From the cell containing the given text, extract its center point as (x, y) coordinate. 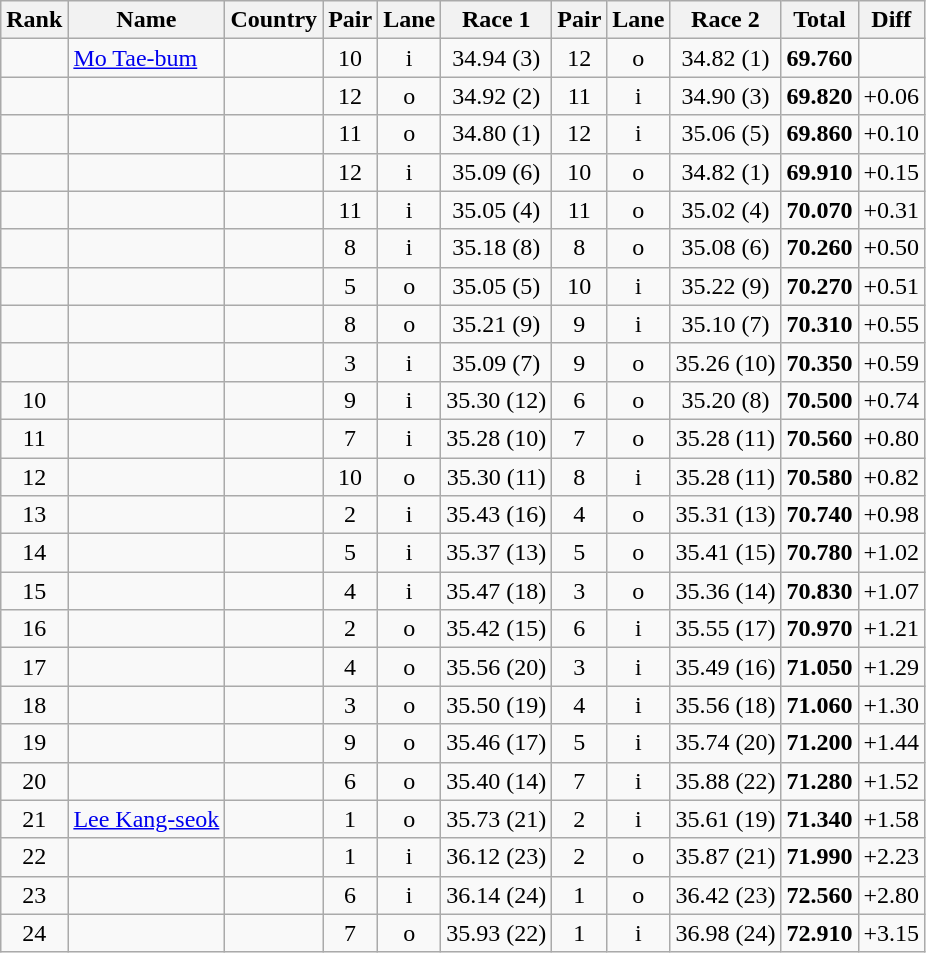
70.560 (820, 438)
71.200 (820, 743)
35.09 (6) (496, 172)
Rank (34, 20)
+2.80 (892, 895)
+1.02 (892, 553)
+1.07 (892, 591)
19 (34, 743)
36.14 (24) (496, 895)
70.780 (820, 553)
70.500 (820, 400)
70.740 (820, 515)
71.280 (820, 781)
35.40 (14) (496, 781)
+1.21 (892, 629)
35.06 (5) (726, 134)
70.270 (820, 286)
17 (34, 667)
+0.80 (892, 438)
35.43 (16) (496, 515)
+0.50 (892, 248)
+0.06 (892, 96)
35.37 (13) (496, 553)
36.42 (23) (726, 895)
+0.31 (892, 210)
35.21 (9) (496, 324)
34.94 (3) (496, 58)
35.42 (15) (496, 629)
13 (34, 515)
70.260 (820, 248)
16 (34, 629)
72.560 (820, 895)
15 (34, 591)
34.92 (2) (496, 96)
35.22 (9) (726, 286)
35.20 (8) (726, 400)
35.05 (5) (496, 286)
+0.82 (892, 477)
+0.10 (892, 134)
35.87 (21) (726, 857)
+1.29 (892, 667)
+0.59 (892, 362)
35.74 (20) (726, 743)
14 (34, 553)
35.49 (16) (726, 667)
71.340 (820, 819)
35.18 (8) (496, 248)
36.98 (24) (726, 933)
35.28 (10) (496, 438)
70.970 (820, 629)
69.860 (820, 134)
18 (34, 705)
35.36 (14) (726, 591)
35.50 (19) (496, 705)
69.820 (820, 96)
35.26 (10) (726, 362)
Race 1 (496, 20)
+0.51 (892, 286)
70.310 (820, 324)
71.990 (820, 857)
35.73 (21) (496, 819)
+1.58 (892, 819)
71.060 (820, 705)
35.30 (12) (496, 400)
35.61 (19) (726, 819)
35.56 (18) (726, 705)
35.41 (15) (726, 553)
Diff (892, 20)
35.88 (22) (726, 781)
21 (34, 819)
+0.98 (892, 515)
69.910 (820, 172)
+0.55 (892, 324)
70.350 (820, 362)
35.08 (6) (726, 248)
35.02 (4) (726, 210)
70.070 (820, 210)
Total (820, 20)
72.910 (820, 933)
+1.44 (892, 743)
35.30 (11) (496, 477)
24 (34, 933)
+3.15 (892, 933)
Race 2 (726, 20)
22 (34, 857)
+0.15 (892, 172)
69.760 (820, 58)
34.80 (1) (496, 134)
+0.74 (892, 400)
35.31 (13) (726, 515)
35.47 (18) (496, 591)
Country (274, 20)
Name (146, 20)
+2.23 (892, 857)
70.830 (820, 591)
+1.52 (892, 781)
35.09 (7) (496, 362)
35.05 (4) (496, 210)
35.10 (7) (726, 324)
Mo Tae-bum (146, 58)
Lee Kang-seok (146, 819)
71.050 (820, 667)
20 (34, 781)
35.93 (22) (496, 933)
+1.30 (892, 705)
35.46 (17) (496, 743)
35.55 (17) (726, 629)
35.56 (20) (496, 667)
23 (34, 895)
70.580 (820, 477)
36.12 (23) (496, 857)
34.90 (3) (726, 96)
